Locate the cell with the specified text and output its [x, y] center coordinate. 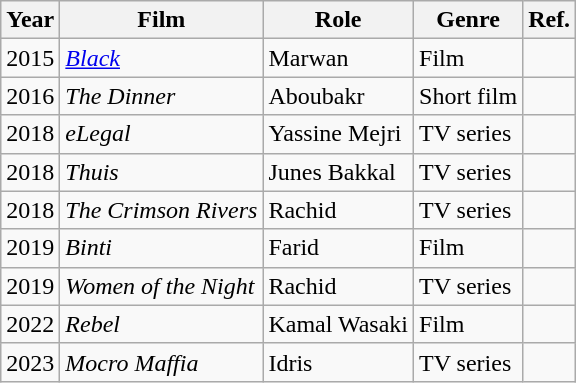
Farid [338, 248]
Rebel [162, 324]
Year [30, 20]
2022 [30, 324]
Junes Bakkal [338, 172]
2016 [30, 96]
eLegal [162, 134]
2023 [30, 362]
Aboubakr [338, 96]
2015 [30, 58]
Genre [468, 20]
Idris [338, 362]
The Crimson Rivers [162, 210]
Kamal Wasaki [338, 324]
The Dinner [162, 96]
Role [338, 20]
Mocro Maffia [162, 362]
Marwan [338, 58]
Short film [468, 96]
Thuis [162, 172]
Women of the Night [162, 286]
Black [162, 58]
Ref. [550, 20]
Yassine Mejri [338, 134]
Binti [162, 248]
